Output the [X, Y] coordinate of the center of the cell containing the given text.  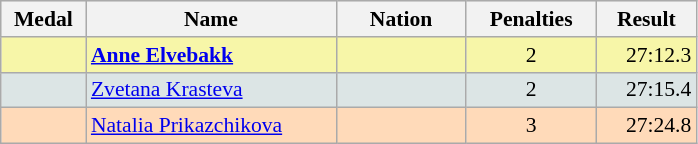
Natalia Prikazchikova [211, 126]
Anne Elvebakk [211, 55]
Medal [44, 19]
Result [646, 19]
Name [211, 19]
27:12.3 [646, 55]
Nation [401, 19]
27:15.4 [646, 90]
Zvetana Krasteva [211, 90]
Penalties [531, 19]
27:24.8 [646, 126]
3 [531, 126]
